Identify which cell holds the provided text, then report its (x, y) central coordinate. 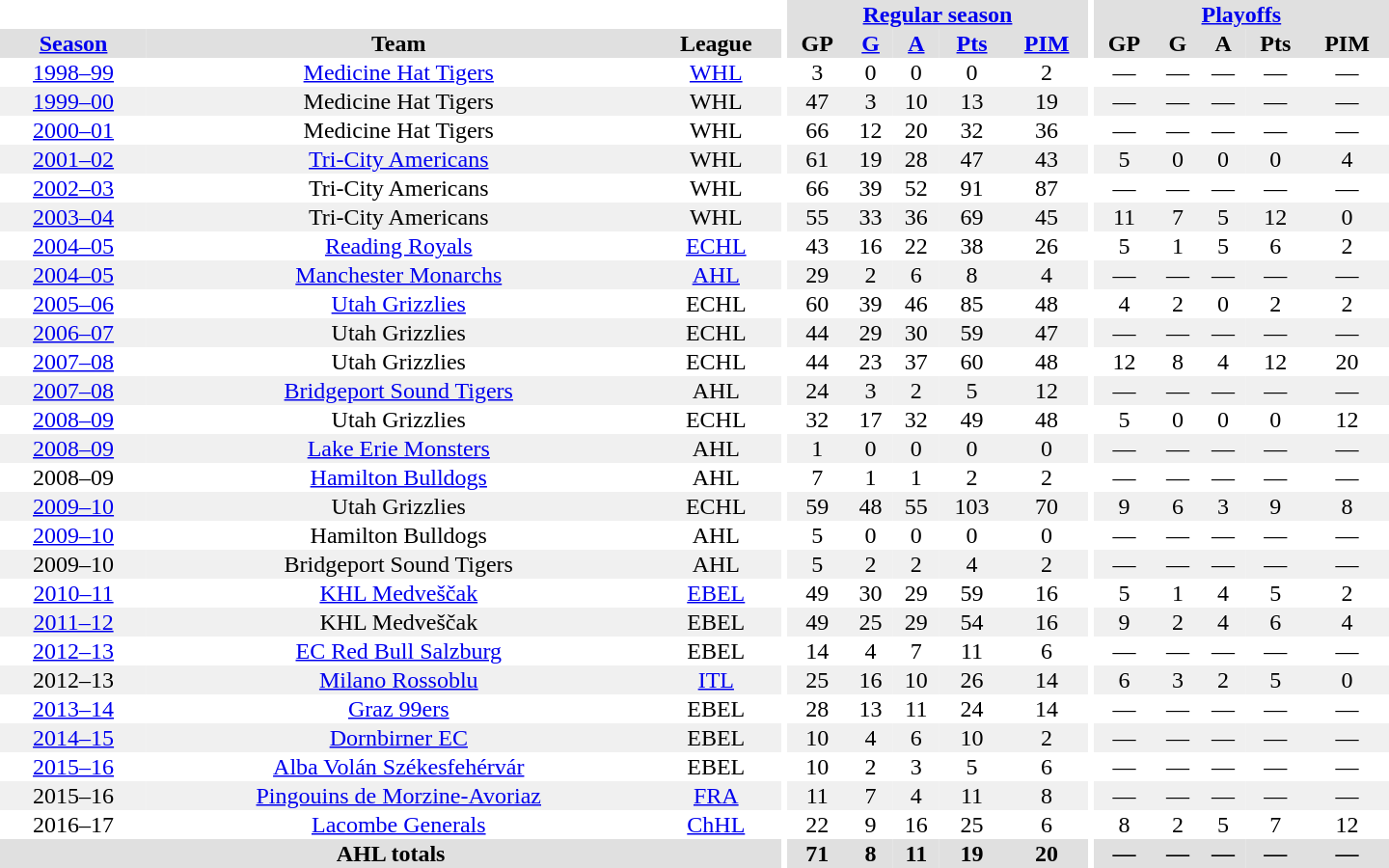
61 (817, 159)
2010–11 (73, 593)
85 (971, 304)
46 (916, 304)
AHL totals (391, 854)
2000–01 (73, 130)
2014–15 (73, 738)
ITL (716, 680)
38 (971, 246)
23 (870, 362)
33 (870, 217)
Milano Rossoblu (398, 680)
Team (398, 43)
2001–02 (73, 159)
2005–06 (73, 304)
League (716, 43)
Dornbirner EC (398, 738)
EC Red Bull Salzburg (398, 651)
Manchester Monarchs (398, 275)
69 (971, 217)
37 (916, 362)
Pingouins de Morzine-Avoriaz (398, 796)
2011–12 (73, 622)
FRA (716, 796)
54 (971, 622)
91 (971, 188)
Lacombe Generals (398, 825)
1998–99 (73, 72)
Graz 99ers (398, 709)
103 (971, 506)
Season (73, 43)
2006–07 (73, 333)
Lake Erie Monsters (398, 448)
87 (1048, 188)
2003–04 (73, 217)
70 (1048, 506)
52 (916, 188)
2016–17 (73, 825)
Alba Volán Székesfehérvár (398, 767)
17 (870, 420)
1999–00 (73, 101)
Regular season (938, 14)
Reading Royals (398, 246)
Playoffs (1241, 14)
ChHL (716, 825)
2013–14 (73, 709)
71 (817, 854)
45 (1048, 217)
2002–03 (73, 188)
